Provide the [X, Y] coordinate of the cell's center where the given text is located.  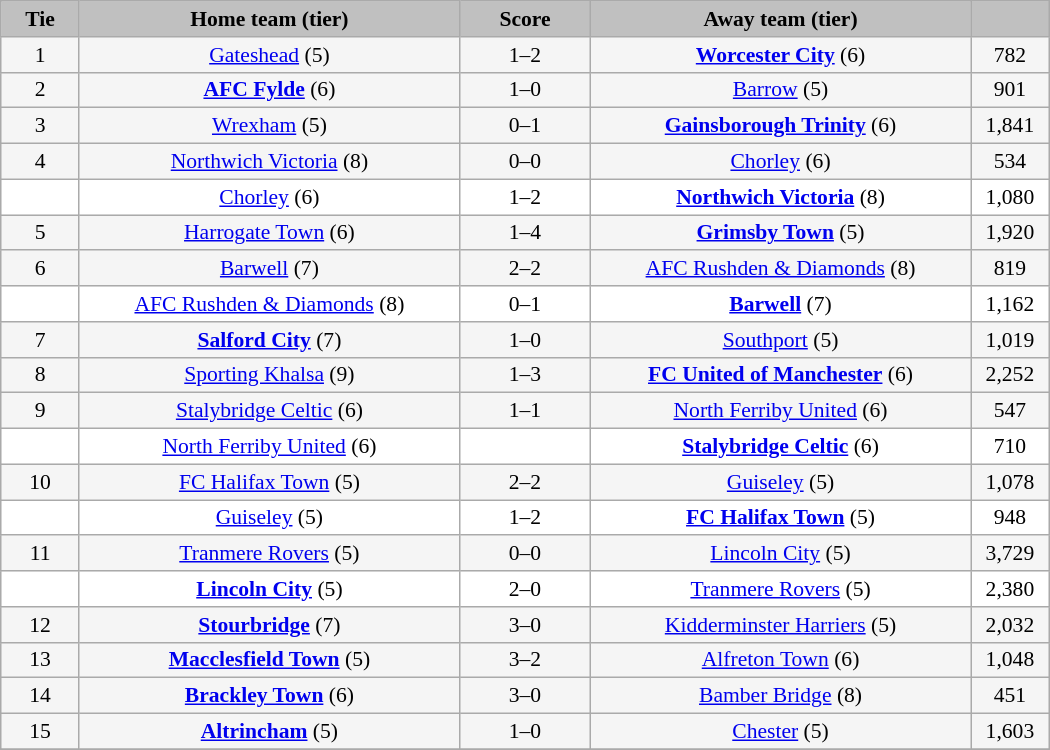
1–3 [524, 375]
1 [40, 55]
2,252 [1010, 375]
2,032 [1010, 625]
Harrogate Town (6) [269, 233]
8 [40, 375]
1,080 [1010, 197]
Tie [40, 19]
1,162 [1010, 304]
1,019 [1010, 340]
9 [40, 411]
2 [40, 90]
FC United of Manchester (6) [781, 375]
Worcester City (6) [781, 55]
Bamber Bridge (8) [781, 696]
7 [40, 340]
Altrincham (5) [269, 732]
Sporting Khalsa (9) [269, 375]
Stourbridge (7) [269, 625]
534 [1010, 162]
782 [1010, 55]
1,841 [1010, 126]
547 [1010, 411]
3,729 [1010, 554]
15 [40, 732]
819 [1010, 269]
Wrexham (5) [269, 126]
Score [524, 19]
901 [1010, 90]
4 [40, 162]
14 [40, 696]
AFC Fylde (6) [269, 90]
5 [40, 233]
Kidderminster Harriers (5) [781, 625]
1,048 [1010, 660]
Macclesfield Town (5) [269, 660]
12 [40, 625]
1,078 [1010, 482]
Salford City (7) [269, 340]
11 [40, 554]
Chester (5) [781, 732]
710 [1010, 447]
10 [40, 482]
1,920 [1010, 233]
2–0 [524, 589]
Southport (5) [781, 340]
Alfreton Town (6) [781, 660]
Grimsby Town (5) [781, 233]
3–2 [524, 660]
1–1 [524, 411]
Barrow (5) [781, 90]
Away team (tier) [781, 19]
Home team (tier) [269, 19]
13 [40, 660]
Gateshead (5) [269, 55]
Gainsborough Trinity (6) [781, 126]
6 [40, 269]
1–4 [524, 233]
3 [40, 126]
451 [1010, 696]
2,380 [1010, 589]
948 [1010, 518]
Brackley Town (6) [269, 696]
1,603 [1010, 732]
